Identify which cell holds the provided text, then report its [X, Y] central coordinate. 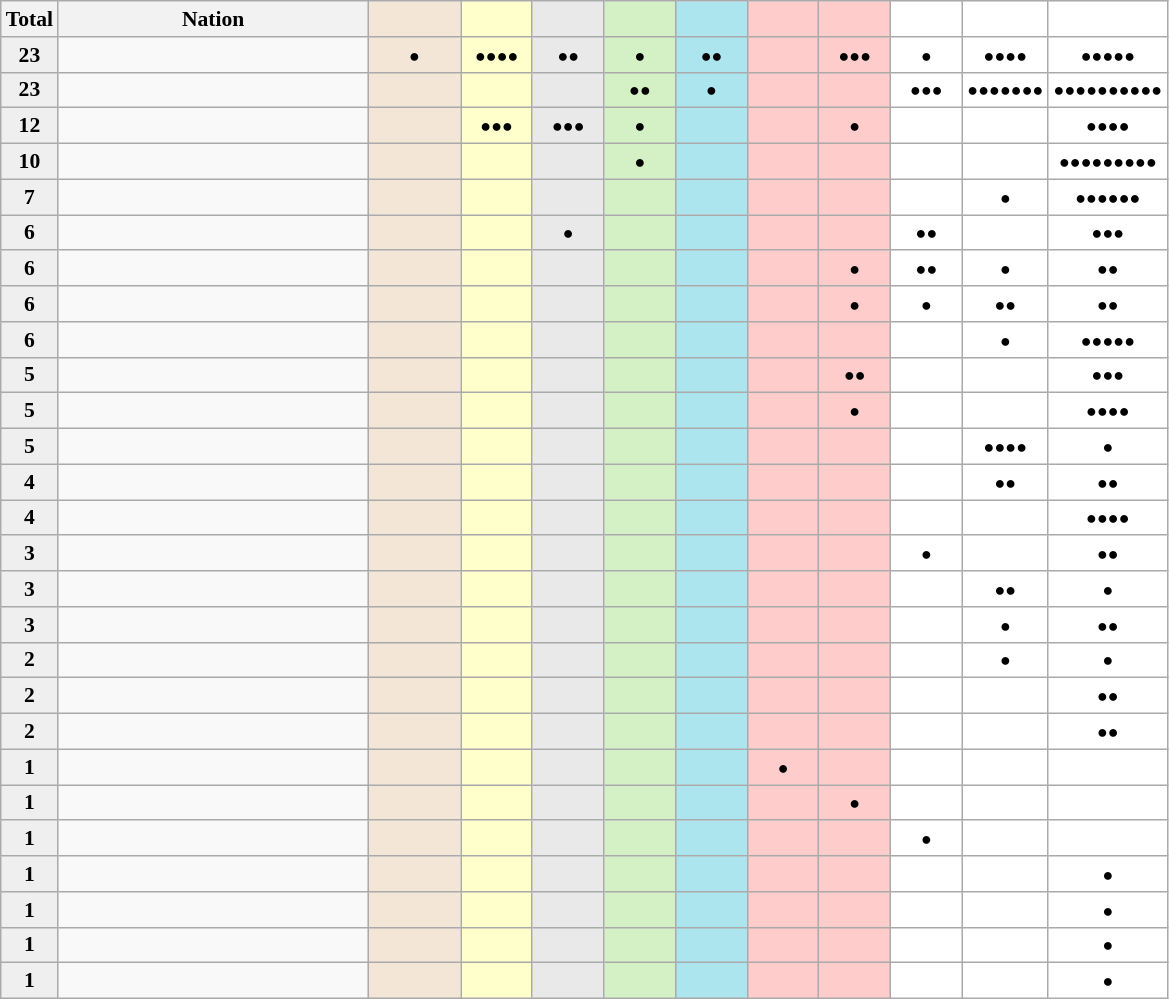
●●●●●●● [1005, 90]
7 [30, 197]
12 [30, 126]
●●●●●●●●● [1108, 162]
Nation [213, 19]
●●●●●●●●●● [1108, 90]
●●●●●● [1108, 197]
Total [30, 19]
10 [30, 162]
